Search for the cell housing the specified text and yield its [x, y] center coordinate. 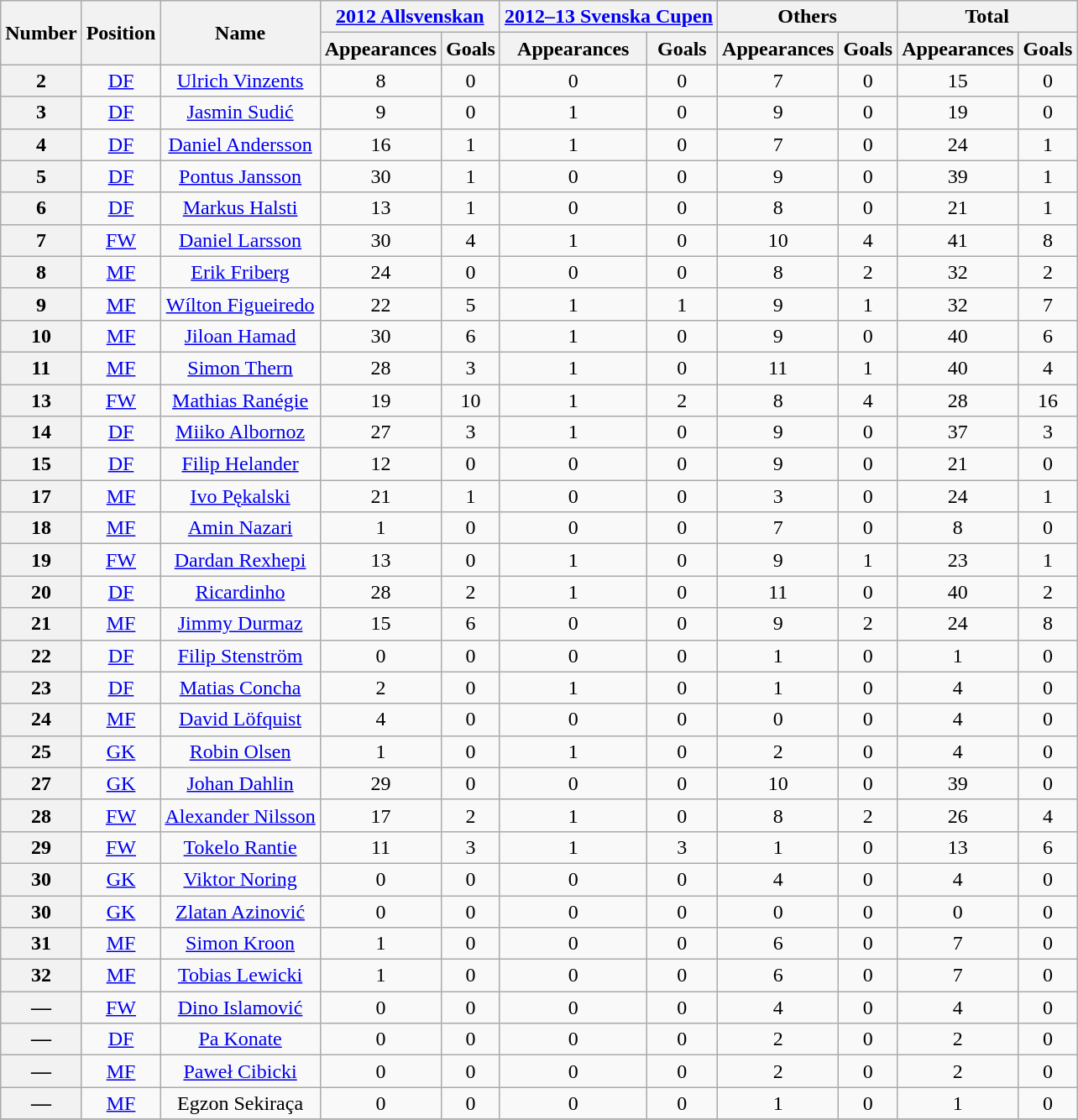
12 [380, 464]
Alexander Nilsson [240, 815]
Dino Islamović [240, 1007]
Mathias Ranégie [240, 400]
2012 Allsvenskan [410, 17]
Position [121, 33]
Wílton Figueiredo [240, 304]
Name [240, 33]
David Löfquist [240, 720]
Amin Nazari [240, 528]
Matias Concha [240, 688]
Simon Kroon [240, 944]
26 [958, 815]
Jasmin Sudić [240, 113]
Johan Dahlin [240, 783]
Tobias Lewicki [240, 976]
Total [987, 17]
Tokelo Rantie [240, 847]
Pontus Jansson [240, 176]
18 [41, 528]
Paweł Cibicki [240, 1071]
2012–13 Svenska Cupen [608, 17]
Pa Konate [240, 1039]
Egzon Sekiraça [240, 1103]
20 [41, 592]
Daniel Andersson [240, 144]
Jimmy Durmaz [240, 624]
Miiko Albornoz [240, 432]
Zlatan Azinović [240, 911]
Jiloan Hamad [240, 336]
Dardan Rexhepi [240, 560]
Filip Stenström [240, 656]
Erik Friberg [240, 272]
41 [958, 240]
Viktor Noring [240, 879]
25 [41, 751]
31 [41, 944]
Ricardinho [240, 592]
14 [41, 432]
Others [808, 17]
Daniel Larsson [240, 240]
Ivo Pękalski [240, 496]
37 [958, 432]
Simon Thern [240, 368]
Filip Helander [240, 464]
Ulrich Vinzents [240, 81]
Robin Olsen [240, 751]
Number [41, 33]
Markus Halsti [240, 208]
